Determine the [x, y] coordinate at the center of the cell enclosing the given text.  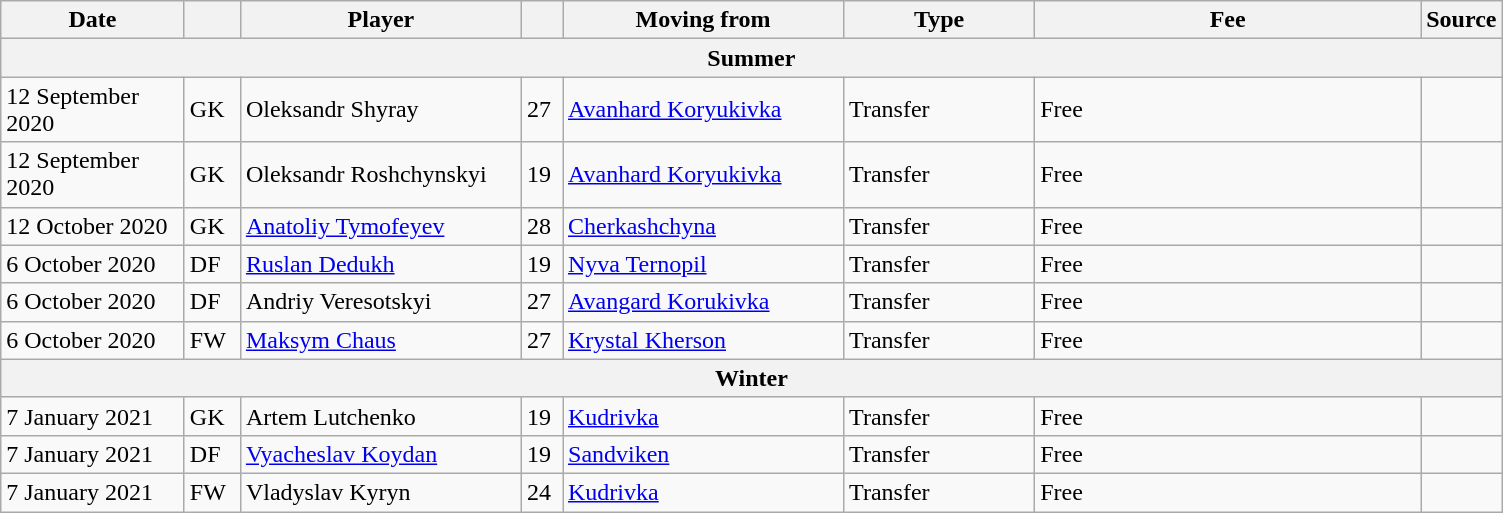
24 [542, 492]
Avangard Korukivka [702, 302]
Sandviken [702, 454]
Artem Lutchenko [380, 416]
Player [380, 20]
12 October 2020 [93, 226]
Summer [752, 58]
Winter [752, 378]
Cherkashchyna [702, 226]
Nyva Ternopil [702, 264]
Oleksandr Shyray [380, 110]
Vyacheslav Koydan [380, 454]
Fee [1228, 20]
Source [1462, 20]
Date [93, 20]
Maksym Chaus [380, 340]
Type [940, 20]
Oleksandr Roshchynskyi [380, 174]
Anatoliy Tymofeyev [380, 226]
28 [542, 226]
Krystal Kherson [702, 340]
Ruslan Dedukh [380, 264]
Moving from [702, 20]
Vladyslav Kyryn [380, 492]
Andriy Veresotskyi [380, 302]
